Find where the given text appears and provide that cell's center as (x, y) coordinate. 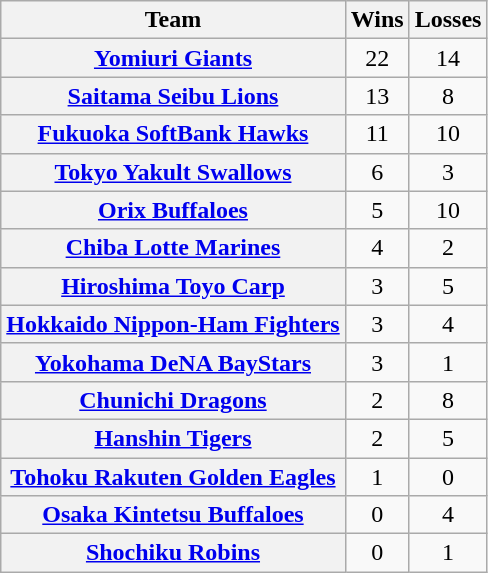
Osaka Kintetsu Buffaloes (173, 515)
14 (448, 58)
Chunichi Dragons (173, 400)
Tohoku Rakuten Golden Eagles (173, 477)
Team (173, 20)
Hokkaido Nippon-Ham Fighters (173, 324)
Shochiku Robins (173, 553)
Yokohama DeNA BayStars (173, 362)
Yomiuri Giants (173, 58)
11 (377, 134)
Hanshin Tigers (173, 438)
13 (377, 96)
Saitama Seibu Lions (173, 96)
Hiroshima Toyo Carp (173, 286)
Tokyo Yakult Swallows (173, 172)
Fukuoka SoftBank Hawks (173, 134)
Wins (377, 20)
Orix Buffaloes (173, 210)
Chiba Lotte Marines (173, 248)
22 (377, 58)
Losses (448, 20)
6 (377, 172)
